For the text-containing cell, return its midpoint in [x, y] coordinate format. 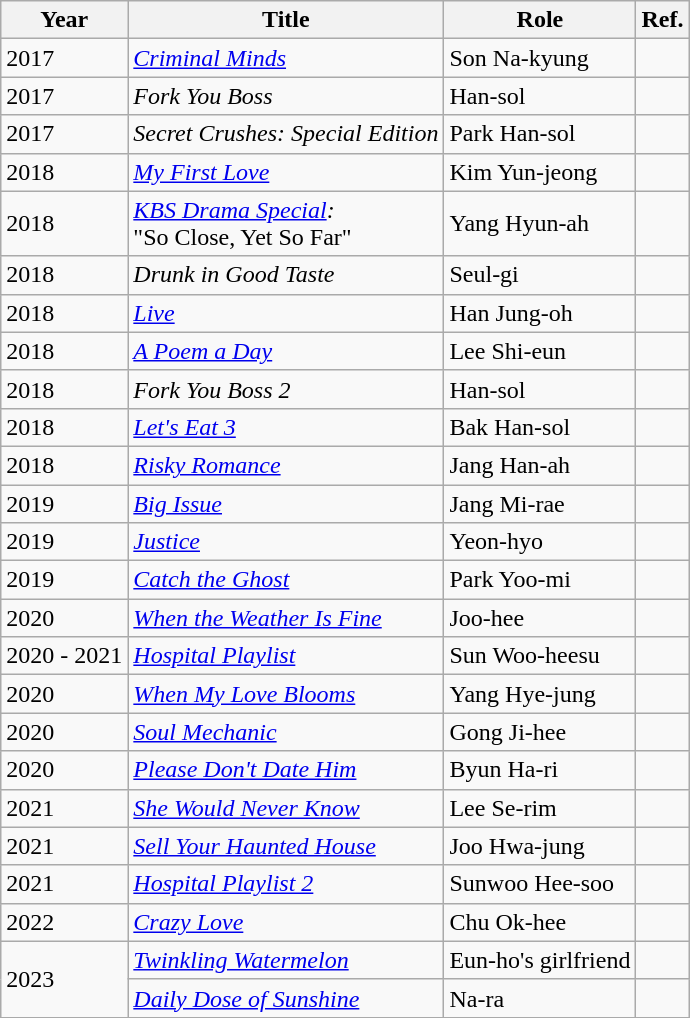
Title [286, 20]
Lee Shi-eun [540, 351]
Han Jung-oh [540, 313]
Chu Ok-hee [540, 922]
Hospital Playlist [286, 656]
Na-ra [540, 998]
Seul-gi [540, 275]
Kim Yun-jeong [540, 172]
My First Love [286, 172]
Yeon-hyo [540, 542]
A Poem a Day [286, 351]
Byun Ha-ri [540, 770]
Risky Romance [286, 465]
Ref. [662, 20]
Joo-hee [540, 618]
Lee Se-rim [540, 808]
Justice [286, 542]
Drunk in Good Taste [286, 275]
Year [64, 20]
Please Don't Date Him [286, 770]
Big Issue [286, 503]
Eun-ho's girlfriend [540, 960]
KBS Drama Special:"So Close, Yet So Far" [286, 224]
Park Yoo-mi [540, 580]
Jang Mi-rae [540, 503]
Son Na-kyung [540, 58]
Daily Dose of Sunshine [286, 998]
2022 [64, 922]
Secret Crushes: Special Edition [286, 134]
Role [540, 20]
Catch the Ghost [286, 580]
Joo Hwa-jung [540, 846]
2020 - 2021 [64, 656]
Gong Ji-hee [540, 732]
Live [286, 313]
She Would Never Know [286, 808]
Fork You Boss 2 [286, 389]
Sun Woo-heesu [540, 656]
Let's Eat 3 [286, 427]
When My Love Blooms [286, 694]
Twinkling Watermelon [286, 960]
Criminal Minds [286, 58]
Soul Mechanic [286, 732]
Yang Hye-jung [540, 694]
Sell Your Haunted House [286, 846]
2023 [64, 979]
Fork You Boss [286, 96]
Bak Han-sol [540, 427]
Park Han-sol [540, 134]
Sunwoo Hee-soo [540, 884]
Crazy Love [286, 922]
When the Weather Is Fine [286, 618]
Yang Hyun-ah [540, 224]
Hospital Playlist 2 [286, 884]
Jang Han-ah [540, 465]
